Locate the cell with the specified text and output its (X, Y) center coordinate. 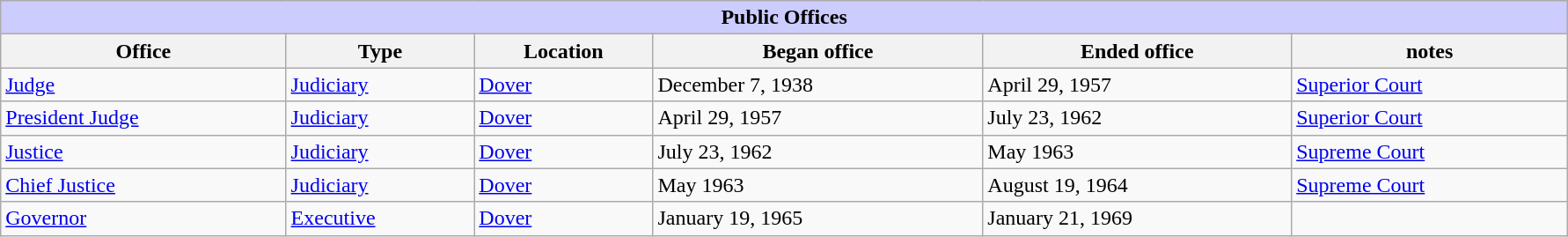
January 19, 1965 (818, 218)
Office (143, 51)
Chief Justice (143, 185)
President Judge (143, 118)
Executive (380, 218)
Judge (143, 85)
Governor (143, 218)
Public Offices (785, 18)
August 19, 1964 (1137, 185)
Justice (143, 152)
Type (380, 51)
notes (1430, 51)
December 7, 1938 (818, 85)
Location (563, 51)
Began office (818, 51)
Ended office (1137, 51)
January 21, 1969 (1137, 218)
